Return (x, y) of the center of cell containing provided text 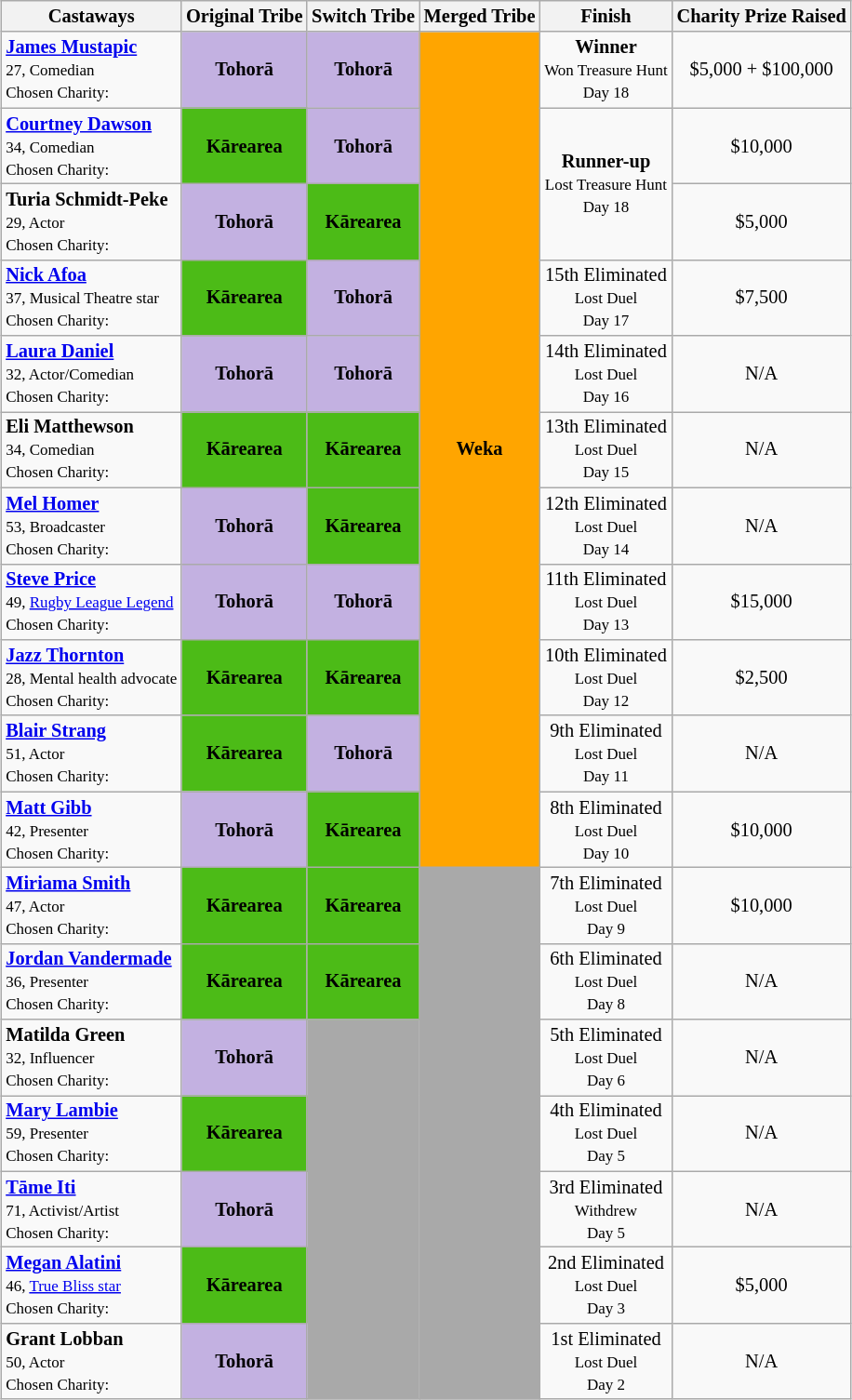
WinnerWon Treasure HuntDay 18 (606, 70)
2nd EliminatedLost DuelDay 3 (606, 1286)
Nick Afoa37, Musical Theatre starChosen Charity: (91, 298)
$15,000 (762, 602)
Megan Alatini46, True Bliss starChosen Charity: (91, 1286)
$7,500 (762, 298)
11th EliminatedLost DuelDay 13 (606, 602)
Switch Tribe (363, 17)
Steve Price49, Rugby League LegendChosen Charity: (91, 602)
1st EliminatedLost DuelDay 2 (606, 1362)
Blair Strang51, ActorChosen Charity: (91, 753)
Grant Lobban50, ActorChosen Charity: (91, 1362)
6th EliminatedLost DuelDay 8 (606, 981)
10th EliminatedLost DuelDay 12 (606, 678)
7th EliminatedLost DuelDay 9 (606, 906)
Jazz Thornton 28, Mental health advocateChosen Charity: (91, 678)
Merged Tribe (480, 17)
Laura Daniel32, Actor/ComedianChosen Charity: (91, 374)
15th EliminatedLost DuelDay 17 (606, 298)
Matt Gibb42, PresenterChosen Charity: (91, 830)
14th EliminatedLost DuelDay 16 (606, 374)
Weka (480, 449)
12th EliminatedLost DuelDay 14 (606, 526)
3rd EliminatedWithdrewDay 5 (606, 1209)
8th EliminatedLost DuelDay 10 (606, 830)
Mary Lambie59, PresenterChosen Charity: (91, 1134)
Charity Prize Raised (762, 17)
Original Tribe (244, 17)
13th EliminatedLost DuelDay 15 (606, 450)
Finish (606, 17)
$5,000 + $100,000 (762, 70)
9th EliminatedLost DuelDay 11 (606, 753)
$2,500 (762, 678)
Runner-upLost Treasure HuntDay 18 (606, 184)
Jordan Vandermade36, PresenterChosen Charity: (91, 981)
Miriama Smith47, ActorChosen Charity: (91, 906)
Castaways (91, 17)
Eli Matthewson34, ComedianChosen Charity: (91, 450)
Tāme Iti71, Activist/ArtistChosen Charity: (91, 1209)
Matilda Green32, InfluencerChosen Charity: (91, 1058)
Turia Schmidt-Peke29, ActorChosen Charity: (91, 222)
Courtney Dawson34, ComedianChosen Charity: (91, 146)
Mel Homer53, BroadcasterChosen Charity: (91, 526)
4th EliminatedLost DuelDay 5 (606, 1134)
5th EliminatedLost DuelDay 6 (606, 1058)
James Mustapic27, ComedianChosen Charity: (91, 70)
